Output the (x, y) coordinate of the center of the cell containing the given text.  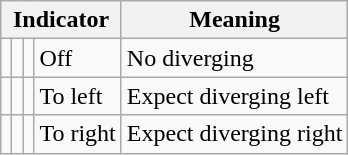
To left (78, 96)
Off (78, 58)
Indicator (62, 20)
Expect diverging right (234, 134)
No diverging (234, 58)
Meaning (234, 20)
To right (78, 134)
Expect diverging left (234, 96)
